Capture the cell that displays the provided text and extract its [x, y] central coordinate. 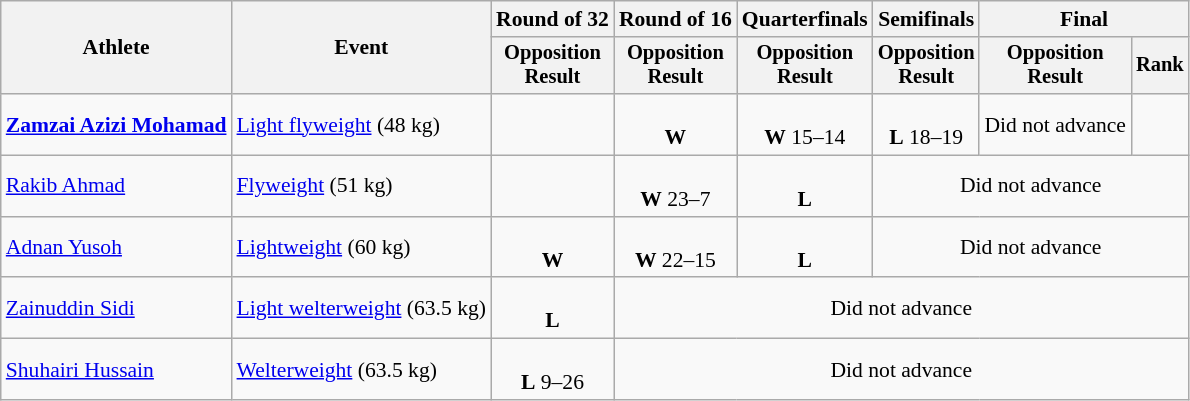
Shuhairi Hussain [116, 370]
W 23–7 [676, 186]
Adnan Yusoh [116, 248]
Athlete [116, 48]
Zainuddin Sidi [116, 308]
Light welterweight (63.5 kg) [362, 308]
Flyweight (51 kg) [362, 186]
Semifinals [926, 19]
Rakib Ahmad [116, 186]
Light flyweight (48 kg) [362, 124]
Zamzai Azizi Mohamad [116, 124]
L 18–19 [926, 124]
W 22–15 [676, 248]
Event [362, 48]
Round of 32 [552, 19]
Welterweight (63.5 kg) [362, 370]
L 9–26 [552, 370]
Final [1084, 19]
Lightweight (60 kg) [362, 248]
Round of 16 [676, 19]
Rank [1160, 66]
Quarterfinals [805, 19]
W 15–14 [805, 124]
